From the cell containing the given text, extract its center point as (x, y) coordinate. 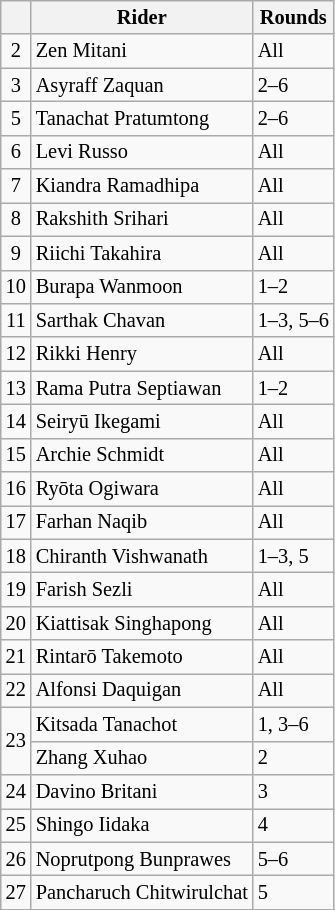
4 (294, 825)
Levi Russo (142, 152)
Shingo Iidaka (142, 825)
Pancharuch Chitwirulchat (142, 892)
Alfonsi Daquigan (142, 690)
5–6 (294, 859)
Noprutpong Bunprawes (142, 859)
18 (16, 556)
Rounds (294, 17)
20 (16, 623)
Kiandra Ramadhipa (142, 186)
Burapa Wanmoon (142, 287)
Riichi Takahira (142, 253)
6 (16, 152)
Rikki Henry (142, 354)
12 (16, 354)
Chiranth Vishwanath (142, 556)
13 (16, 388)
Sarthak Chavan (142, 320)
Rama Putra Septiawan (142, 388)
Tanachat Pratumtong (142, 118)
14 (16, 421)
23 (16, 740)
25 (16, 825)
1–3, 5–6 (294, 320)
Zen Mitani (142, 51)
9 (16, 253)
1, 3–6 (294, 724)
Rintarō Takemoto (142, 657)
Kiattisak Singhapong (142, 623)
7 (16, 186)
Farish Sezli (142, 589)
Rakshith Srihari (142, 219)
Farhan Naqib (142, 522)
21 (16, 657)
22 (16, 690)
Zhang Xuhao (142, 758)
8 (16, 219)
26 (16, 859)
Seiryū Ikegami (142, 421)
Asyraff Zaquan (142, 85)
Ryōta Ogiwara (142, 489)
Rider (142, 17)
24 (16, 791)
10 (16, 287)
11 (16, 320)
15 (16, 455)
16 (16, 489)
1–3, 5 (294, 556)
27 (16, 892)
Kitsada Tanachot (142, 724)
Davino Britani (142, 791)
Archie Schmidt (142, 455)
19 (16, 589)
17 (16, 522)
